Return the (x, y) coordinate for the center point of the cell that contains the specified text.  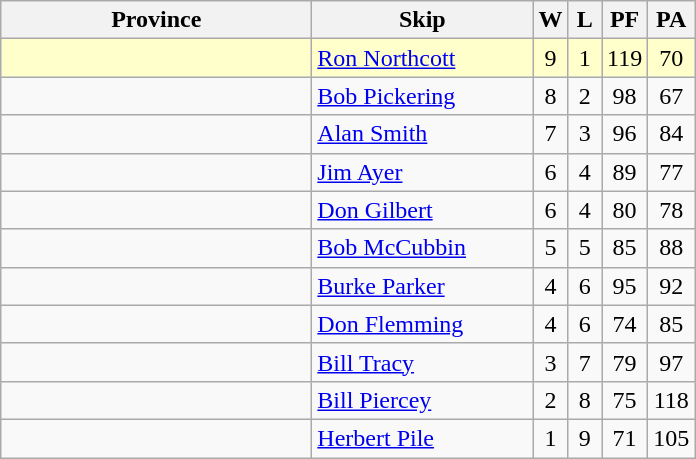
119 (625, 58)
Skip (422, 20)
89 (625, 172)
W (550, 20)
Ron Northcott (422, 58)
Burke Parker (422, 286)
Don Flemming (422, 324)
Bob McCubbin (422, 248)
118 (672, 400)
77 (672, 172)
Don Gilbert (422, 210)
79 (625, 362)
L (585, 20)
Jim Ayer (422, 172)
88 (672, 248)
Province (156, 20)
74 (625, 324)
Bob Pickering (422, 96)
PF (625, 20)
75 (625, 400)
Bill Tracy (422, 362)
92 (672, 286)
105 (672, 438)
98 (625, 96)
PA (672, 20)
97 (672, 362)
70 (672, 58)
67 (672, 96)
96 (625, 134)
78 (672, 210)
Alan Smith (422, 134)
71 (625, 438)
84 (672, 134)
95 (625, 286)
Herbert Pile (422, 438)
80 (625, 210)
Bill Piercey (422, 400)
